Return [x, y] of the center of cell containing provided text 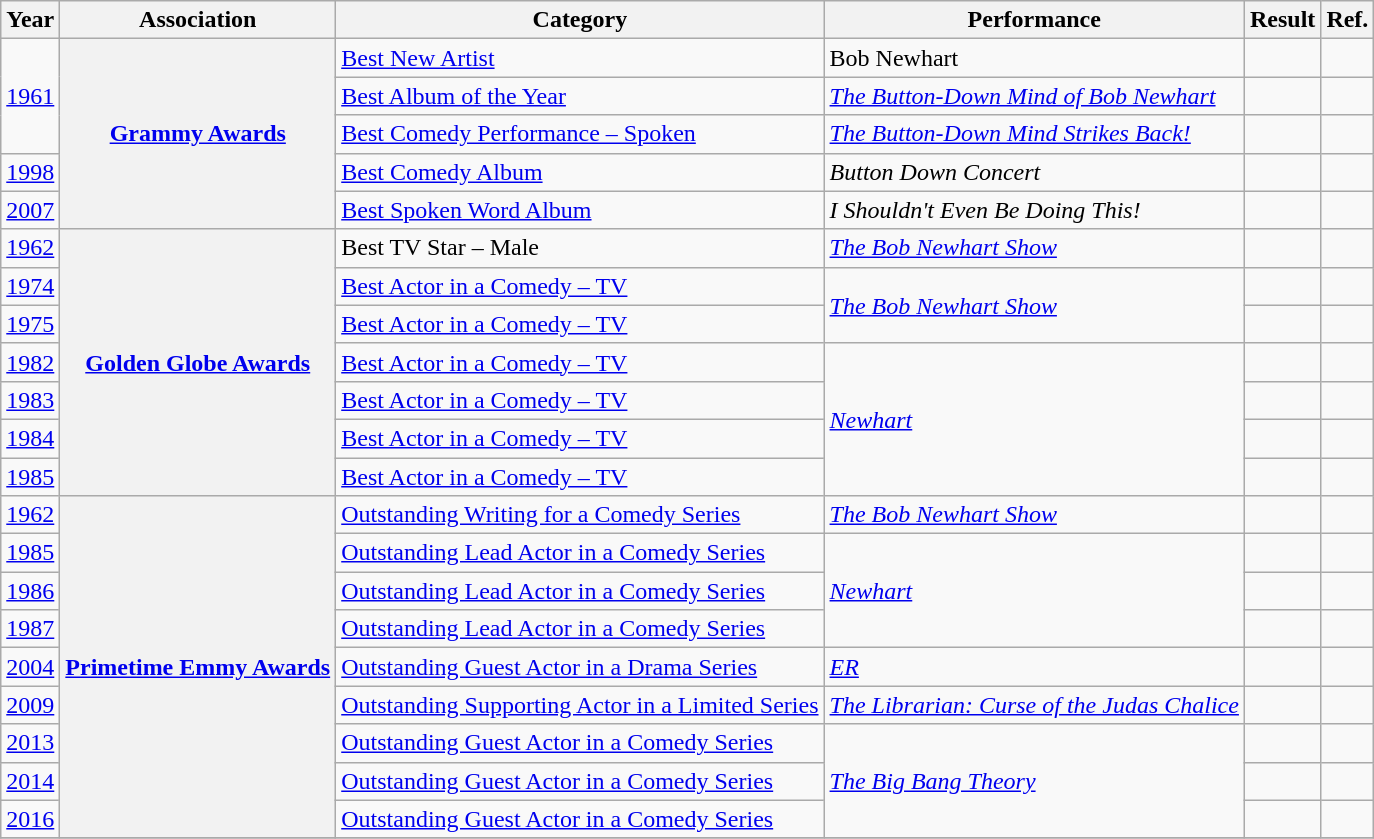
Ref. [1348, 20]
Year [30, 20]
I Shouldn't Even Be Doing This! [1034, 210]
1975 [30, 324]
Best Album of the Year [580, 96]
2009 [30, 705]
1961 [30, 96]
Result [1282, 20]
1984 [30, 438]
Grammy Awards [198, 134]
Bob Newhart [1034, 58]
1974 [30, 286]
1982 [30, 362]
The Button-Down Mind of Bob Newhart [1034, 96]
The Librarian: Curse of the Judas Chalice [1034, 705]
ER [1034, 667]
Best Comedy Performance – Spoken [580, 134]
Association [198, 20]
Outstanding Guest Actor in a Drama Series [580, 667]
1987 [30, 629]
2014 [30, 781]
Primetime Emmy Awards [198, 668]
2004 [30, 667]
2016 [30, 819]
Outstanding Writing for a Comedy Series [580, 515]
1983 [30, 400]
Best Spoken Word Album [580, 210]
1986 [30, 591]
Best New Artist [580, 58]
2013 [30, 743]
The Big Bang Theory [1034, 781]
Performance [1034, 20]
Best TV Star – Male [580, 248]
2007 [30, 210]
Button Down Concert [1034, 172]
Best Comedy Album [580, 172]
Category [580, 20]
1998 [30, 172]
Golden Globe Awards [198, 362]
The Button-Down Mind Strikes Back! [1034, 134]
Outstanding Supporting Actor in a Limited Series [580, 705]
